Return the [X, Y] coordinate for the center point of the cell that contains the specified text.  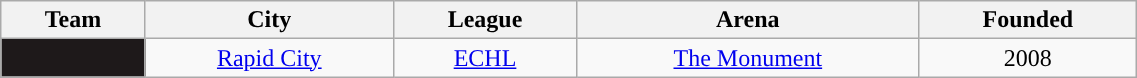
Arena [748, 20]
Rapid City [269, 58]
League [485, 20]
The Monument [748, 58]
City [269, 20]
ECHL [485, 58]
Team [74, 20]
2008 [1028, 58]
Founded [1028, 20]
